Return (X, Y) of the center of cell containing provided text 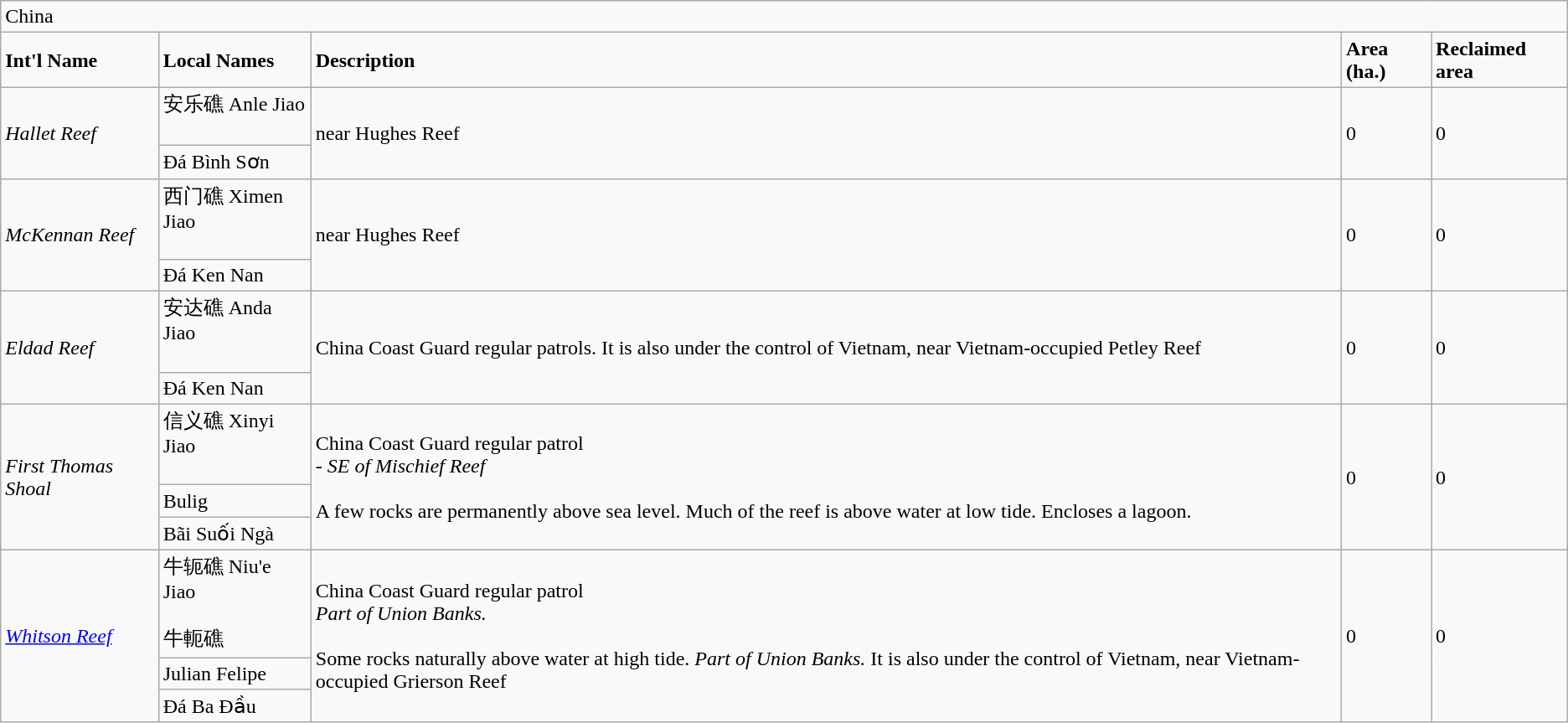
Int'l Name (80, 60)
Bãi Suối Ngà (235, 534)
牛轭礁 Niu'e Jiao 牛軛礁 (235, 603)
First Thomas Shoal (80, 477)
信义礁 Xinyi Jiao (235, 444)
西门礁 Ximen Jiao (235, 219)
Reclaimed area (1499, 60)
China (784, 17)
Bulig (235, 501)
安达礁 Anda Jiao (235, 332)
Description (826, 60)
Julian Felipe (235, 673)
China Coast Guard regular patrols. It is also under the control of Vietnam, near Vietnam-occupied Petley Reef (826, 349)
Eldad Reef (80, 349)
Hallet Reef (80, 132)
Đá Bình Sơn (235, 162)
Local Names (235, 60)
Whitson Reef (80, 636)
McKennan Reef (80, 235)
Area (ha.) (1387, 60)
安乐礁 Anle Jiao (235, 116)
Đá Ba Đầu (235, 706)
